Search for the cell housing the specified text and yield its (X, Y) center coordinate. 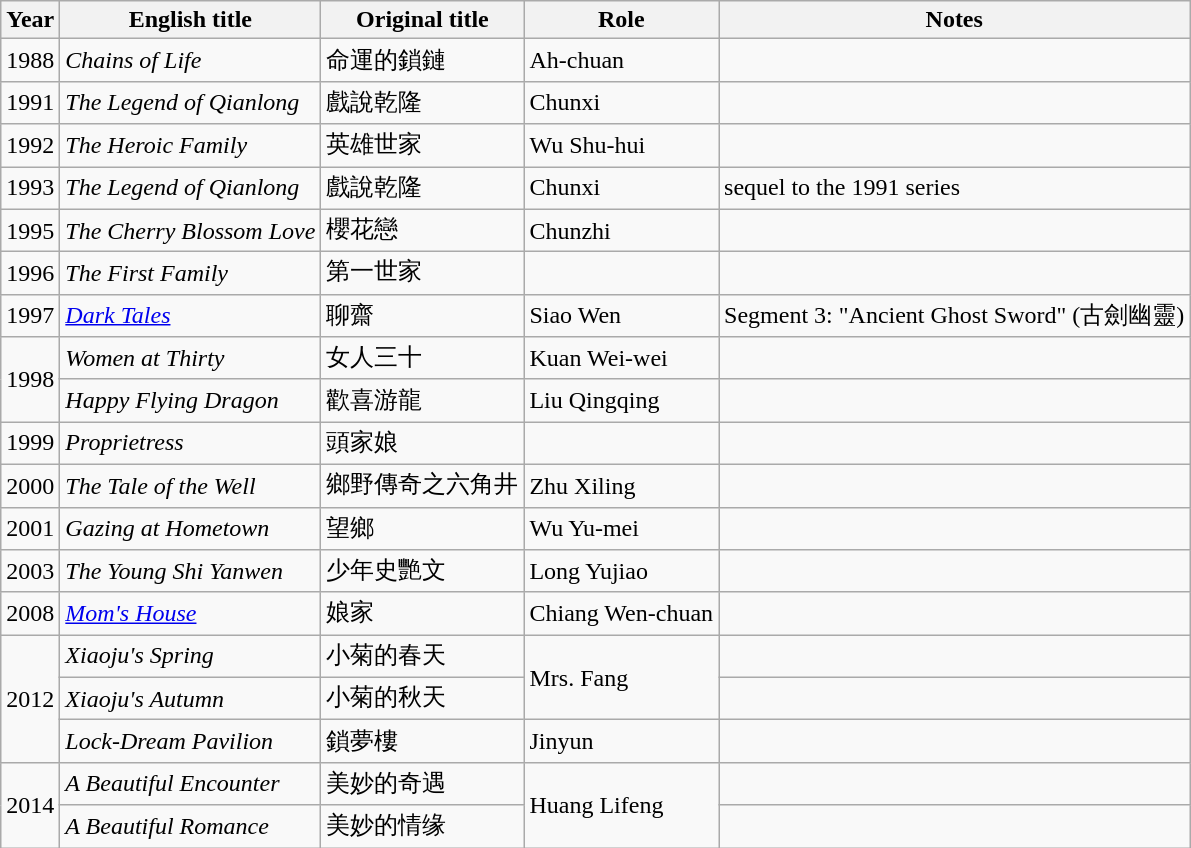
1997 (30, 316)
鄉野傳奇之六角井 (422, 486)
Mrs. Fang (622, 678)
Wu Shu-hui (622, 146)
The Young Shi Yanwen (190, 572)
少年史艷文 (422, 572)
Chunzhi (622, 230)
A Beautiful Encounter (190, 784)
1995 (30, 230)
小菊的春天 (422, 656)
1992 (30, 146)
Xiaoju's Autumn (190, 698)
2012 (30, 699)
1999 (30, 444)
Ah-chuan (622, 60)
The Cherry Blossom Love (190, 230)
1996 (30, 274)
2008 (30, 614)
英雄世家 (422, 146)
櫻花戀 (422, 230)
Lock-Dream Pavilion (190, 742)
Siao Wen (622, 316)
A Beautiful Romance (190, 826)
1988 (30, 60)
Chains of Life (190, 60)
Long Yujiao (622, 572)
Role (622, 20)
Kuan Wei-wei (622, 358)
1993 (30, 188)
sequel to the 1991 series (954, 188)
女人三十 (422, 358)
1998 (30, 380)
鎖夢樓 (422, 742)
Huang Lifeng (622, 804)
Notes (954, 20)
美妙的情缘 (422, 826)
Happy Flying Dragon (190, 400)
Wu Yu-mei (622, 528)
The First Family (190, 274)
The Heroic Family (190, 146)
頭家娘 (422, 444)
English title (190, 20)
Xiaoju's Spring (190, 656)
Zhu Xiling (622, 486)
第一世家 (422, 274)
Chiang Wen-chuan (622, 614)
2003 (30, 572)
Jinyun (622, 742)
The Tale of the Well (190, 486)
Proprietress (190, 444)
歡喜游龍 (422, 400)
小菊的秋天 (422, 698)
Liu Qingqing (622, 400)
Segment 3: "Ancient Ghost Sword" (古劍幽靈) (954, 316)
望鄉 (422, 528)
Gazing at Hometown (190, 528)
2000 (30, 486)
2001 (30, 528)
Women at Thirty (190, 358)
1991 (30, 102)
娘家 (422, 614)
Year (30, 20)
Mom's House (190, 614)
Original title (422, 20)
2014 (30, 804)
聊齋 (422, 316)
命運的鎖鏈 (422, 60)
美妙的奇遇 (422, 784)
Dark Tales (190, 316)
